Output the (x, y) coordinate of the center of the cell containing the given text.  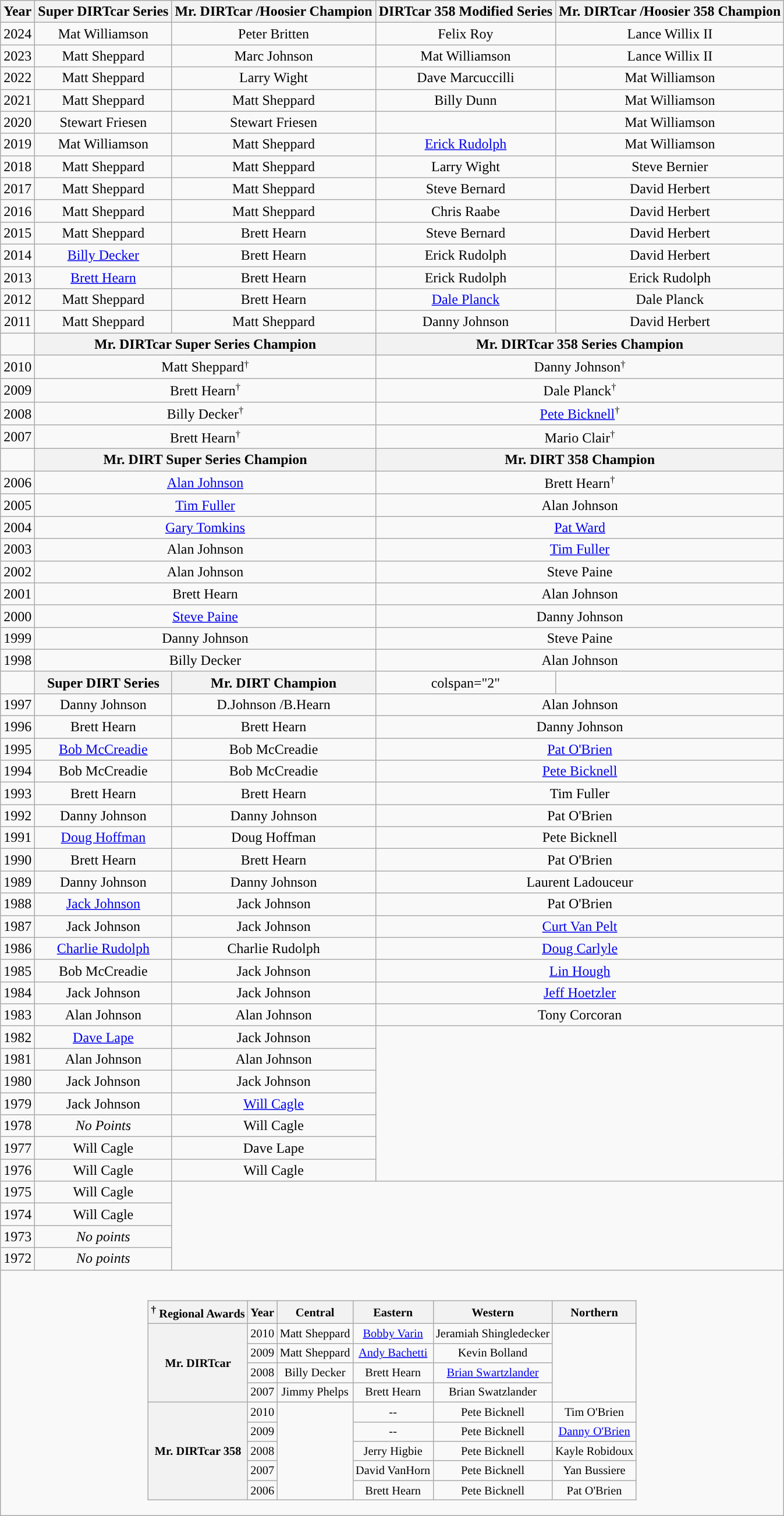
1994 (17, 771)
2011 (17, 322)
1992 (17, 816)
DIRTcar 358 Modified Series (466, 12)
No Points (104, 1126)
1981 (17, 1059)
1984 (17, 993)
Mr. DIRT 358 Champion (580, 460)
1980 (17, 1082)
Mr. DIRT Champion (274, 682)
2001 (17, 594)
Billy Decker† (205, 413)
2004 (17, 527)
Laurent Ladouceur (580, 882)
Felix Roy (466, 34)
1979 (17, 1104)
1975 (17, 1192)
1977 (17, 1148)
Matt Sheppard† (205, 367)
Marc Johnson (274, 56)
2024 (17, 34)
1991 (17, 838)
Eastern (393, 1312)
2015 (17, 233)
1988 (17, 904)
2003 (17, 550)
Super DIRT Series (104, 682)
1999 (17, 638)
Northern (594, 1312)
Brian Swatzlander (492, 1393)
Jimmy Phelps (315, 1393)
Brian Swartzlander (492, 1373)
Mr. DIRTcar 358 Series Champion (580, 344)
Billy Dunn (466, 100)
Tony Corcoran (580, 1015)
1989 (17, 882)
1983 (17, 1015)
2018 (17, 167)
Pat Ward (580, 527)
2013 (17, 278)
2000 (17, 616)
Jeff Hoetzler (580, 993)
Jerry Higbie (393, 1451)
2021 (17, 100)
2005 (17, 505)
Mr. DIRTcar Super Series Champion (205, 344)
Lin Hough (580, 970)
Mario Clair† (580, 437)
1974 (17, 1214)
1982 (17, 1037)
Steve Bernier (670, 167)
2022 (17, 78)
Mr. DIRTcar /Hoosier 358 Champion (670, 12)
Doug Carlyle (580, 948)
1993 (17, 794)
Curt Van Pelt (580, 926)
1986 (17, 948)
1985 (17, 970)
Mr. DIRTcar (198, 1363)
David VanHorn (393, 1471)
2002 (17, 572)
Tim O'Brien (594, 1412)
Peter Britten (274, 34)
† Regional Awards (198, 1312)
Central (315, 1312)
Dale Planck† (580, 390)
1997 (17, 704)
2012 (17, 300)
1972 (17, 1259)
Mr. DIRTcar /Hoosier Champion (274, 12)
colspan="2" (466, 682)
2023 (17, 56)
1995 (17, 749)
Jeramiah Shingledecker (492, 1334)
Western (492, 1312)
2017 (17, 189)
2020 (17, 122)
Dave Marcuccilli (466, 78)
Super DIRTcar Series (104, 12)
1976 (17, 1170)
Kayle Robidoux (594, 1451)
Mr. DIRT Super Series Champion (205, 460)
Danny O'Brien (594, 1432)
2019 (17, 144)
1998 (17, 660)
Bobby Varin (393, 1334)
Chris Raabe (466, 211)
Mr. DIRTcar 358 (198, 1451)
1978 (17, 1126)
1990 (17, 860)
Danny Johnson† (580, 367)
2016 (17, 211)
Yan Bussiere (594, 1471)
Gary Tomkins (205, 527)
Pete Bicknell† (580, 413)
2014 (17, 255)
Kevin Bolland (492, 1353)
1987 (17, 926)
D.Johnson /B.Hearn (274, 704)
Andy Bachetti (393, 1353)
1973 (17, 1237)
1996 (17, 727)
